Detect which cell encompasses the target text, then output its (X, Y) center coordinate. 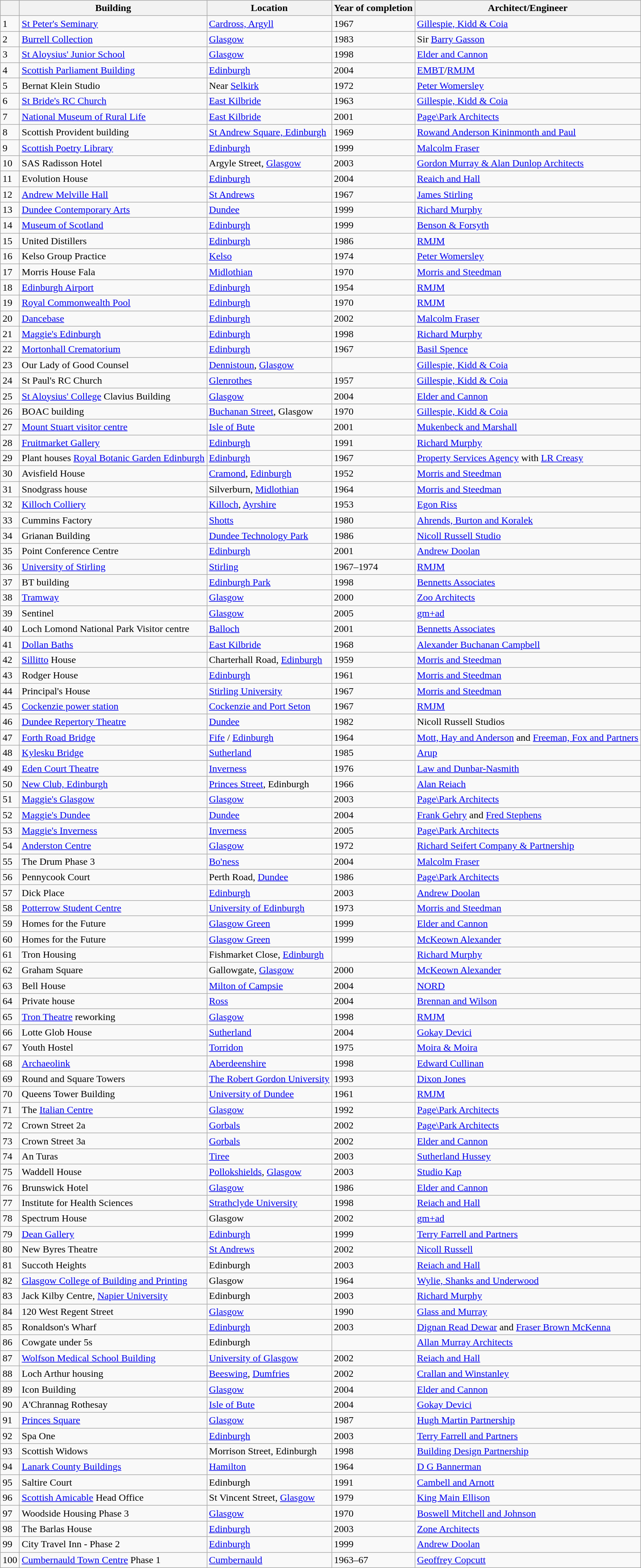
Scottish Parliament Building (113, 70)
Mukenbeck and Marshall (528, 427)
St Vincent Street, Glasgow (269, 1498)
Dancebase (113, 318)
Zoo Architects (528, 598)
Loch Lomond National Park Visitor centre (113, 629)
King Main Ellison (528, 1498)
Kelso (269, 256)
Morrison Street, Edinburgh (269, 1451)
57 (10, 892)
Plant houses Royal Botanic Garden Edinburgh (113, 458)
NORD (528, 986)
Glasgow College of Building and Printing (113, 1281)
The Drum Phase 3 (113, 861)
University of Stirling (113, 567)
1985 (373, 753)
1974 (373, 256)
Maggie's Dundee (113, 815)
St Paul's RC Church (113, 380)
Pollokshields, Glasgow (269, 1172)
Law and Dunbar-Nasmith (528, 769)
51 (10, 799)
Principal's House (113, 691)
1975 (373, 1048)
Stirling University (269, 691)
70 (10, 1094)
Lanark County Buildings (113, 1467)
Round and Square Towers (113, 1079)
92 (10, 1435)
Tiree (269, 1156)
Egon Riss (528, 505)
1992 (373, 1110)
Midlothian (269, 272)
1993 (373, 1079)
66 (10, 1032)
Spa One (113, 1435)
Potterrow Student Centre (113, 908)
Pennycook Court (113, 877)
Mortonhall Crematorium (113, 349)
1966 (373, 784)
Sentinel (113, 613)
16 (10, 256)
Scottish Amicable Head Office (113, 1498)
50 (10, 784)
26 (10, 411)
39 (10, 613)
Grianan Building (113, 536)
Glenrothes (269, 380)
Dignan Read Dewar and Fraser Brown McKenna (528, 1327)
Evolution House (113, 179)
Burrell Collection (113, 39)
Wolfson Medical School Building (113, 1358)
71 (10, 1110)
17 (10, 272)
Beeswing, Dumfries (269, 1374)
Point Conference Centre (113, 551)
59 (10, 923)
Fruitmarket Gallery (113, 442)
Dennistoun, Glasgow (269, 365)
Dundee Technology Park (269, 536)
Queens Tower Building (113, 1094)
Year of completion (373, 8)
2 (10, 39)
91 (10, 1420)
Saltire Court (113, 1482)
Snodgrass house (113, 489)
1983 (373, 39)
73 (10, 1141)
81 (10, 1265)
40 (10, 629)
1963–67 (373, 1560)
54 (10, 846)
Edinburgh Park (269, 582)
Dick Place (113, 892)
Geoffrey Copcutt (528, 1560)
St Peter's Seminary (113, 24)
Perth Road, Dundee (269, 877)
Rowand Anderson Kininmonth and Paul (528, 132)
4 (10, 70)
15 (10, 241)
Jack Kilby Centre, Napier University (113, 1296)
Crown Street 2a (113, 1125)
3 (10, 55)
Aberdeenshire (269, 1063)
Waddell House (113, 1172)
98 (10, 1529)
Avisfield House (113, 474)
7 (10, 117)
Kylesku Bridge (113, 753)
33 (10, 520)
49 (10, 769)
58 (10, 908)
Ronaldson's Wharf (113, 1327)
35 (10, 551)
Dundee Contemporary Arts (113, 210)
Crown Street 3a (113, 1141)
Graham Square (113, 970)
Cumbernauld (269, 1560)
Tramway (113, 598)
89 (10, 1389)
The Italian Centre (113, 1110)
Glass and Murray (528, 1312)
Dundee Repertory Theatre (113, 722)
68 (10, 1063)
Reaich and Hall (528, 179)
1967–1974 (373, 567)
Archaeolink (113, 1063)
99 (10, 1544)
Rodger House (113, 675)
Shotts (269, 520)
76 (10, 1188)
10 (10, 163)
Brennan and Wilson (528, 1001)
Edinburgh Airport (113, 287)
Richard Seifert Company & Partnership (528, 846)
Architect/Engineer (528, 8)
1990 (373, 1312)
The Barlas House (113, 1529)
Ahrends, Burton and Koralek (528, 520)
43 (10, 675)
Basil Spence (528, 349)
Dean Gallery (113, 1234)
Property Services Agency with LR Creasy (528, 458)
Tron Theatre reworking (113, 1017)
Building (113, 8)
72 (10, 1125)
Moira & Moira (528, 1048)
Princes Street, Edinburgh (269, 784)
78 (10, 1219)
77 (10, 1203)
31 (10, 489)
Buchanan Street, Glasgow (269, 411)
Fife / Edinburgh (269, 738)
St Aloysius' College Clavius Building (113, 396)
8 (10, 132)
86 (10, 1343)
18 (10, 287)
Kelso Group Practice (113, 256)
Museum of Scotland (113, 225)
75 (10, 1172)
69 (10, 1079)
Maggie's Inverness (113, 830)
Gordon Murray & Alan Dunlop Architects (528, 163)
EMBT/RMJM (528, 70)
United Distillers (113, 241)
Mount Stuart visitor centre (113, 427)
Mott, Hay and Anderson and Freeman, Fox and Partners (528, 738)
Anderston Centre (113, 846)
Cramond, Edinburgh (269, 474)
21 (10, 334)
James Stirling (528, 194)
Cambell and Arnott (528, 1482)
82 (10, 1281)
Building Design Partnership (528, 1451)
Andrew Melville Hall (113, 194)
13 (10, 210)
1973 (373, 908)
Argyle Street, Glasgow (269, 163)
96 (10, 1498)
Cowgate under 5s (113, 1343)
12 (10, 194)
SAS Radisson Hotel (113, 163)
Fishmarket Close, Edinburgh (269, 955)
93 (10, 1451)
Charterhall Road, Edinburgh (269, 660)
83 (10, 1296)
Cockenzie power station (113, 707)
67 (10, 1048)
Cummins Factory (113, 520)
Milton of Campsie (269, 986)
St Bride's RC Church (113, 101)
D G Bannerman (528, 1467)
97 (10, 1513)
Near Selkirk (269, 86)
Spectrum House (113, 1219)
Bell House (113, 986)
Scottish Widows (113, 1451)
Benson & Forsyth (528, 225)
Maggie's Glasgow (113, 799)
Sutherland Hussey (528, 1156)
41 (10, 644)
45 (10, 707)
Woodside Housing Phase 3 (113, 1513)
1976 (373, 769)
Forth Road Bridge (113, 738)
Maggie's Edinburgh (113, 334)
60 (10, 939)
1953 (373, 505)
1979 (373, 1498)
University of Edinburgh (269, 908)
1957 (373, 380)
61 (10, 955)
37 (10, 582)
Scottish Poetry Library (113, 148)
Location (269, 8)
Boswell Mitchell and Johnson (528, 1513)
Nicoll Russell (528, 1250)
28 (10, 442)
23 (10, 365)
32 (10, 505)
44 (10, 691)
79 (10, 1234)
24 (10, 380)
Killoch, Ayrshire (269, 505)
62 (10, 970)
Strathclyde University (269, 1203)
Studio Kap (528, 1172)
Loch Arthur housing (113, 1374)
46 (10, 722)
25 (10, 396)
Cumbernauld Town Centre Phase 1 (113, 1560)
Cardross, Argyll (269, 24)
Balloch (269, 629)
Arup (528, 753)
New Club, Edinburgh (113, 784)
Alan Reiach (528, 784)
BOAC building (113, 411)
City Travel Inn - Phase 2 (113, 1544)
An Turas (113, 1156)
Our Lady of Good Counsel (113, 365)
36 (10, 567)
Bernat Klein Studio (113, 86)
87 (10, 1358)
94 (10, 1467)
14 (10, 225)
84 (10, 1312)
Icon Building (113, 1389)
53 (10, 830)
BT building (113, 582)
St Aloysius' Junior School (113, 55)
Private house (113, 1001)
Hugh Martin Partnership (528, 1420)
Silverburn, Midlothian (269, 489)
Sillitto House (113, 660)
Tron Housing (113, 955)
56 (10, 877)
Crallan and Winstanley (528, 1374)
30 (10, 474)
34 (10, 536)
New Byres Theatre (113, 1250)
47 (10, 738)
20 (10, 318)
42 (10, 660)
Frank Gehry and Fred Stephens (528, 815)
Institute for Health Sciences (113, 1203)
Eden Court Theatre (113, 769)
1952 (373, 474)
1982 (373, 722)
Zone Architects (528, 1529)
University of Glasgow (269, 1358)
1954 (373, 287)
Nicoll Russell Studio (528, 536)
55 (10, 861)
48 (10, 753)
100 (10, 1560)
19 (10, 303)
63 (10, 986)
1968 (373, 644)
74 (10, 1156)
Dixon Jones (528, 1079)
A'Chrannag Rothesay (113, 1405)
27 (10, 427)
Alexander Buchanan Campbell (528, 644)
64 (10, 1001)
Scottish Provident building (113, 132)
Morris House Fala (113, 272)
The Robert Gordon University (269, 1079)
85 (10, 1327)
90 (10, 1405)
Royal Commonwealth Pool (113, 303)
65 (10, 1017)
Hamilton (269, 1467)
Sir Barry Gasson (528, 39)
National Museum of Rural Life (113, 117)
1963 (373, 101)
Princes Square (113, 1420)
Cockenzie and Port Seton (269, 707)
Ross (269, 1001)
Bo'ness (269, 861)
Gallowgate, Glasgow (269, 970)
Wylie, Shanks and Underwood (528, 1281)
1959 (373, 660)
University of Dundee (269, 1094)
Youth Hostel (113, 1048)
88 (10, 1374)
95 (10, 1482)
Dollan Baths (113, 644)
38 (10, 598)
Lotte Glob House (113, 1032)
Allan Murray Architects (528, 1343)
1980 (373, 520)
52 (10, 815)
Nicoll Russell Studios (528, 722)
1 (10, 24)
Torridon (269, 1048)
5 (10, 86)
Edward Cullinan (528, 1063)
Brunswick Hotel (113, 1188)
22 (10, 349)
9 (10, 148)
6 (10, 101)
1987 (373, 1420)
1969 (373, 132)
120 West Regent Street (113, 1312)
29 (10, 458)
Succoth Heights (113, 1265)
St Andrew Square, Edinburgh (269, 132)
Stirling (269, 567)
11 (10, 179)
Killoch Colliery (113, 505)
80 (10, 1250)
